Return the (X, Y) coordinate for the center point of the cell that contains the specified text.  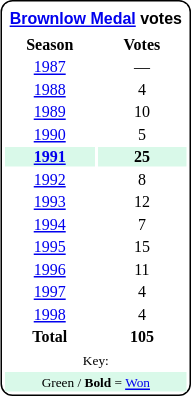
10 (142, 112)
Key: (96, 360)
1993 (50, 202)
25 (142, 157)
1995 (50, 247)
1990 (50, 134)
1989 (50, 112)
Season (50, 44)
1997 (50, 292)
5 (142, 134)
1992 (50, 180)
Votes (142, 44)
Brownlow Medal votes (96, 18)
105 (142, 337)
Green / Bold = Won (96, 382)
1994 (50, 224)
15 (142, 247)
— (142, 67)
1987 (50, 67)
1996 (50, 270)
7 (142, 224)
8 (142, 180)
1988 (50, 90)
12 (142, 202)
Total (50, 337)
1991 (50, 157)
11 (142, 270)
1998 (50, 314)
